For the text-containing cell, return its midpoint in (x, y) coordinate format. 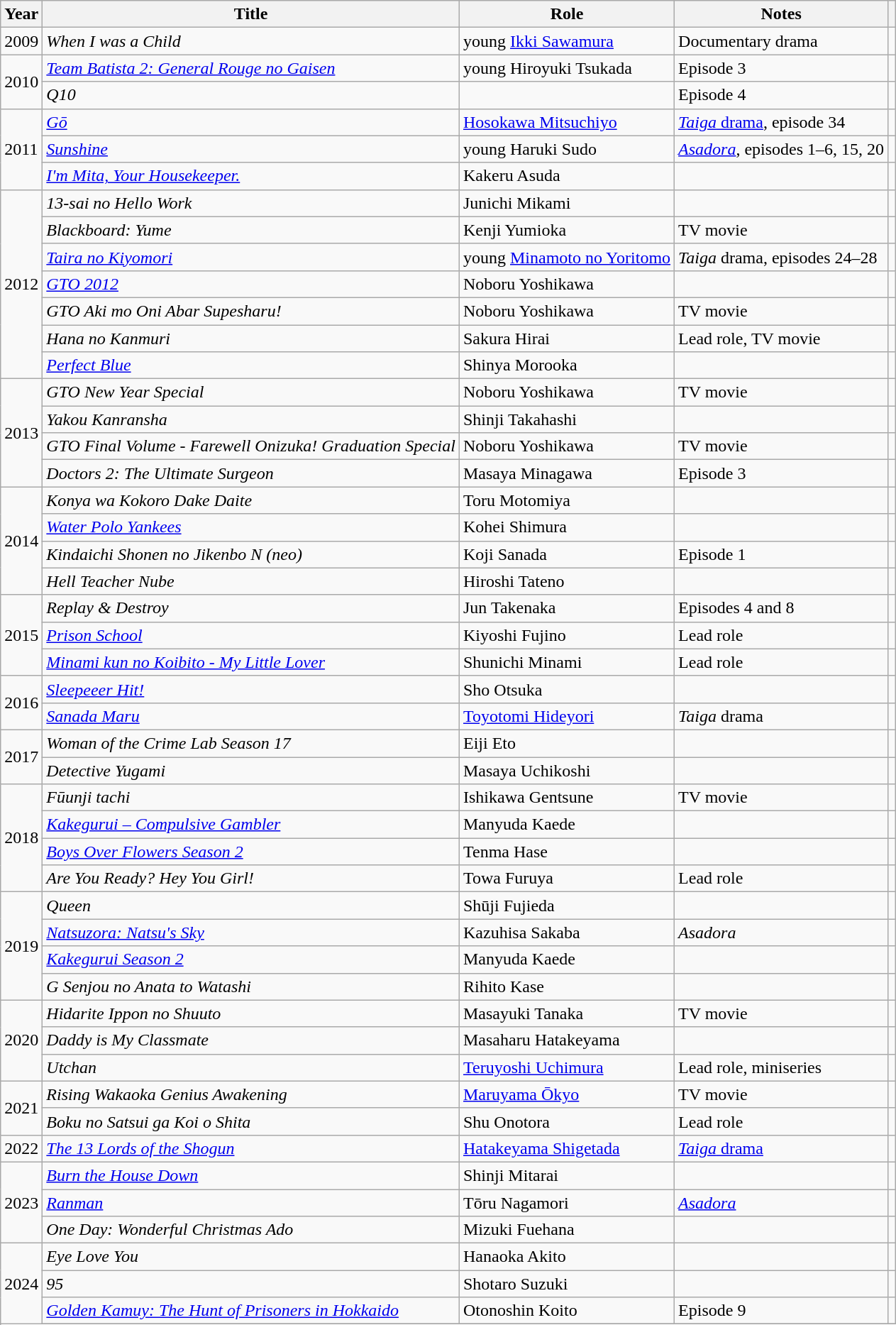
Ranman (251, 1203)
One Day: Wonderful Christmas Ado (251, 1230)
Hiroshi Tateno (566, 581)
Team Batista 2: General Rouge no Gaisen (251, 68)
Kakegurui – Compulsive Gambler (251, 825)
2009 (21, 41)
Natsuzora: Natsu's Sky (251, 933)
Water Polo Yankees (251, 527)
Shu Onotora (566, 1121)
GTO Aki mo Oni Abar Supesharu! (251, 311)
Minami kun no Koibito - My Little Lover (251, 662)
I'm Mita, Your Housekeeper. (251, 176)
Year (21, 14)
2011 (21, 149)
2021 (21, 1108)
Kindaichi Shonen no Jikenbo N (neo) (251, 554)
Sunshine (251, 149)
Burn the House Down (251, 1175)
Tenma Hase (566, 852)
Tōru Nagamori (566, 1203)
Mizuki Fuehana (566, 1230)
Hosokawa Mitsuchiyo (566, 122)
Asadora, episodes 1–6, 15, 20 (782, 149)
Gō (251, 122)
Replay & Destroy (251, 608)
Shunichi Minami (566, 662)
Queen (251, 906)
Prison School (251, 635)
Sakura Hirai (566, 339)
Towa Furuya (566, 879)
GTO 2012 (251, 284)
Perfect Blue (251, 365)
2023 (21, 1202)
Boys Over Flowers Season 2 (251, 852)
Lead role, miniseries (782, 1067)
Hidarite Ippon no Shuuto (251, 1013)
Shinji Takahashi (566, 419)
95 (251, 1284)
2018 (21, 838)
2013 (21, 433)
Hanaoka Akito (566, 1257)
2014 (21, 541)
Teruyoshi Uchimura (566, 1067)
Rihito Kase (566, 986)
Kakegurui Season 2 (251, 960)
Are You Ready? Hey You Girl! (251, 879)
Utchan (251, 1067)
Hatakeyama Shigetada (566, 1148)
Yakou Kanransha (251, 419)
Taira no Kiyomori (251, 257)
Masaya Uchikoshi (566, 770)
Otonoshin Koito (566, 1311)
Kohei Shimura (566, 527)
Sleepeeer Hit! (251, 689)
Episode 1 (782, 554)
Maruyama Ōkyo (566, 1094)
Kakeru Asuda (566, 176)
Kazuhisa Sakaba (566, 933)
Woman of the Crime Lab Season 17 (251, 743)
Golden Kamuy: The Hunt of Prisoners in Hokkaido (251, 1311)
Hana no Kanmuri (251, 339)
The 13 Lords of the Shogun (251, 1148)
Masayuki Tanaka (566, 1013)
Episode 4 (782, 95)
Doctors 2: The Ultimate Surgeon (251, 473)
Junichi Mikami (566, 203)
Taiga drama, episodes 24–28 (782, 257)
GTO New Year Special (251, 392)
young Ikki Sawamura (566, 41)
Notes (782, 14)
Sanada Maru (251, 716)
GTO Final Volume - Farewell Onizuka! Graduation Special (251, 446)
2019 (21, 946)
Daddy is My Classmate (251, 1040)
13-sai no Hello Work (251, 203)
G Senjou no Anata to Watashi (251, 986)
Blackboard: Yume (251, 230)
Kenji Yumioka (566, 230)
2010 (21, 82)
Masaharu Hatakeyama (566, 1040)
young Minamoto no Yoritomo (566, 257)
When I was a Child (251, 41)
Konya wa Kokoro Dake Daite (251, 500)
Hell Teacher Nube (251, 581)
2020 (21, 1040)
Episodes 4 and 8 (782, 608)
young Haruki Sudo (566, 149)
Toru Motomiya (566, 500)
2017 (21, 757)
Shinya Morooka (566, 365)
Koji Sanada (566, 554)
2024 (21, 1284)
Shūji Fujieda (566, 906)
Episode 9 (782, 1311)
Eiji Eto (566, 743)
Boku no Satsui ga Koi o Shita (251, 1121)
Ishikawa Gentsune (566, 798)
Rising Wakaoka Genius Awakening (251, 1094)
2016 (21, 703)
Toyotomi Hideyori (566, 716)
Shotaro Suzuki (566, 1284)
Eye Love You (251, 1257)
Lead role, TV movie (782, 339)
Title (251, 14)
2012 (21, 284)
2015 (21, 635)
Jun Takenaka (566, 608)
Q10 (251, 95)
Role (566, 14)
Masaya Minagawa (566, 473)
Shinji Mitarai (566, 1175)
young Hiroyuki Tsukada (566, 68)
Sho Otsuka (566, 689)
Detective Yugami (251, 770)
Taiga drama, episode 34 (782, 122)
Kiyoshi Fujino (566, 635)
Documentary drama (782, 41)
Fūunji tachi (251, 798)
2022 (21, 1148)
